Extract the (X, Y) coordinate from the center of the cell holding the provided text.  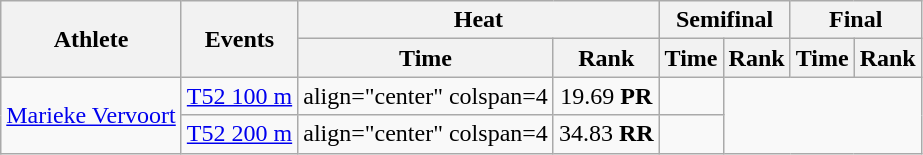
T52 200 m (239, 134)
T52 100 m (239, 96)
Events (239, 39)
Athlete (92, 39)
Heat (478, 20)
34.83 RR (606, 134)
Marieke Vervoort (92, 115)
Semifinal (724, 20)
Final (856, 20)
19.69 PR (606, 96)
